Capture the cell that displays the provided text and extract its (X, Y) central coordinate. 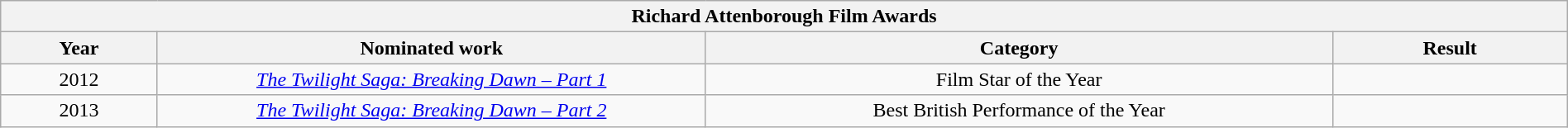
2013 (79, 111)
Result (1450, 48)
The Twilight Saga: Breaking Dawn – Part 1 (432, 79)
2012 (79, 79)
Nominated work (432, 48)
Category (1019, 48)
Richard Attenborough Film Awards (784, 17)
Best British Performance of the Year (1019, 111)
The Twilight Saga: Breaking Dawn – Part 2 (432, 111)
Film Star of the Year (1019, 79)
Year (79, 48)
